Detect which cell encompasses the target text, then output its (X, Y) center coordinate. 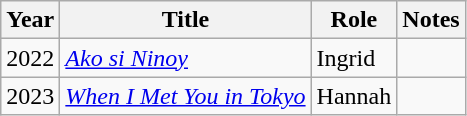
Hannah (354, 96)
2022 (30, 58)
Ingrid (354, 58)
2023 (30, 96)
Year (30, 20)
Ako si Ninoy (186, 58)
Notes (431, 20)
Title (186, 20)
Role (354, 20)
When I Met You in Tokyo (186, 96)
